Find where the given text appears and provide that cell's center as (x, y) coordinate. 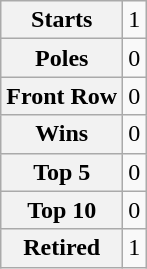
Top 10 (62, 210)
Retired (62, 248)
Poles (62, 58)
Starts (62, 20)
Front Row (62, 96)
Wins (62, 134)
Top 5 (62, 172)
